Find where the given text appears and provide that cell's center as [x, y] coordinate. 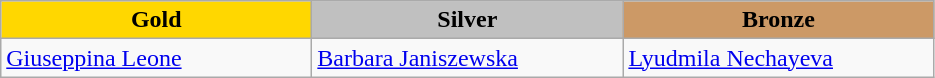
Silver [468, 20]
Barbara Janiszewska [468, 58]
Bronze [778, 20]
Lyudmila Nechayeva [778, 58]
Giuseppina Leone [156, 58]
Gold [156, 20]
